Scan for the cell matching the given text and deliver its (X, Y) coordinate at center. 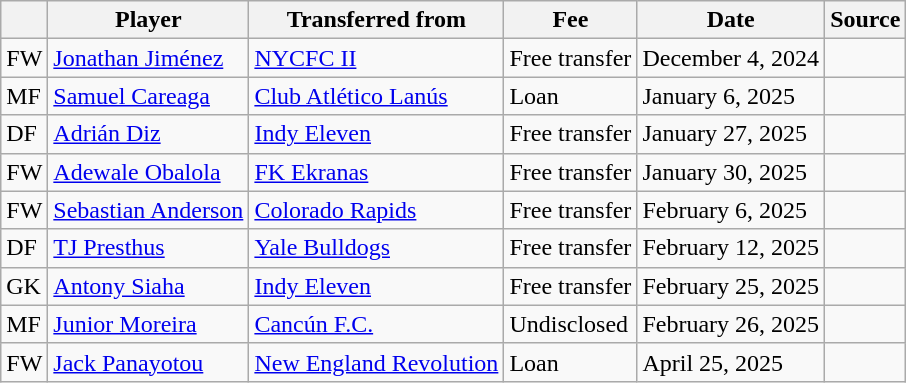
December 4, 2024 (731, 58)
New England Revolution (376, 362)
Junior Moreira (148, 324)
Antony Siaha (148, 286)
January 30, 2025 (731, 172)
Adrián Diz (148, 134)
January 6, 2025 (731, 96)
Cancún F.C. (376, 324)
GK (24, 286)
February 26, 2025 (731, 324)
February 6, 2025 (731, 210)
NYCFC II (376, 58)
Source (866, 20)
Samuel Careaga (148, 96)
Jonathan Jiménez (148, 58)
Colorado Rapids (376, 210)
January 27, 2025 (731, 134)
Player (148, 20)
April 25, 2025 (731, 362)
TJ Presthus (148, 248)
Jack Panayotou (148, 362)
FK Ekranas (376, 172)
Fee (570, 20)
Undisclosed (570, 324)
Club Atlético Lanús (376, 96)
Date (731, 20)
Transferred from (376, 20)
February 12, 2025 (731, 248)
Adewale Obalola (148, 172)
February 25, 2025 (731, 286)
Yale Bulldogs (376, 248)
Sebastian Anderson (148, 210)
